Extract the [X, Y] coordinate from the center of the cell holding the provided text.  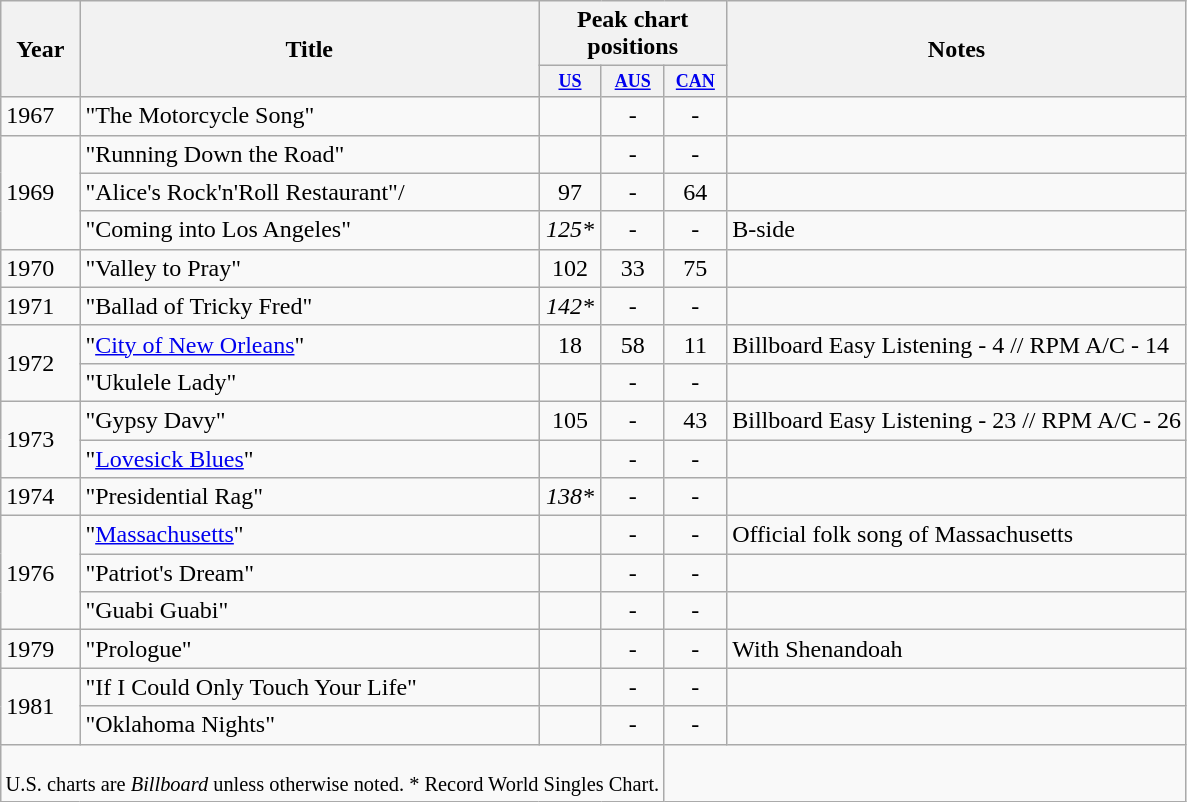
Official folk song of Massachusetts [957, 535]
AUS [632, 82]
1973 [40, 439]
"Alice's Rock'n'Roll Restaurant"/ [310, 192]
"Oklahoma Nights" [310, 725]
1967 [40, 116]
"Patriot's Dream" [310, 573]
1979 [40, 649]
1970 [40, 268]
105 [570, 420]
1976 [40, 573]
"The Motorcycle Song" [310, 116]
Title [310, 49]
"Ballad of Tricky Fred" [310, 306]
"Guabi Guabi" [310, 611]
"Lovesick Blues" [310, 459]
125* [570, 230]
1974 [40, 497]
US [570, 82]
97 [570, 192]
11 [696, 344]
B-side [957, 230]
64 [696, 192]
"Gypsy Davy" [310, 420]
"If I Could Only Touch Your Life" [310, 687]
138* [570, 497]
"Ukulele Lady" [310, 382]
"Running Down the Road" [310, 154]
1969 [40, 192]
33 [632, 268]
"Presidential Rag" [310, 497]
U.S. charts are Billboard unless otherwise noted. * Record World Singles Chart. [332, 773]
58 [632, 344]
Peak chart positions [633, 34]
Billboard Easy Listening - 4 // RPM A/C - 14 [957, 344]
102 [570, 268]
"Massachusetts" [310, 535]
18 [570, 344]
142* [570, 306]
CAN [696, 82]
43 [696, 420]
1981 [40, 706]
"Valley to Pray" [310, 268]
75 [696, 268]
Notes [957, 49]
1972 [40, 363]
"City of New Orleans" [310, 344]
Year [40, 49]
"Prologue" [310, 649]
"Coming into Los Angeles" [310, 230]
Billboard Easy Listening - 23 // RPM A/C - 26 [957, 420]
1971 [40, 306]
With Shenandoah [957, 649]
